Search for the cell housing the specified text and yield its [x, y] center coordinate. 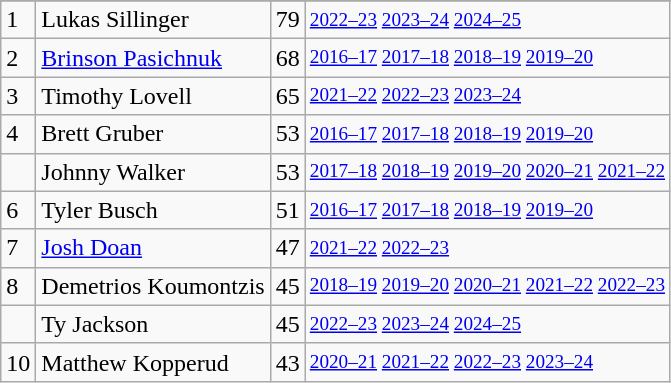
Josh Doan [153, 248]
1 [18, 20]
43 [288, 362]
7 [18, 248]
6 [18, 210]
Tyler Busch [153, 210]
2021–22 2022–23 2023–24 [487, 96]
8 [18, 286]
2 [18, 58]
2017–18 2018–19 2019–20 2020–21 2021–22 [487, 172]
4 [18, 134]
Matthew Kopperud [153, 362]
68 [288, 58]
51 [288, 210]
Lukas Sillinger [153, 20]
Demetrios Koumontzis [153, 286]
2018–19 2019–20 2020–21 2021–22 2022–23 [487, 286]
47 [288, 248]
3 [18, 96]
Johnny Walker [153, 172]
79 [288, 20]
Timothy Lovell [153, 96]
Brett Gruber [153, 134]
Ty Jackson [153, 324]
2021–22 2022–23 [487, 248]
Brinson Pasichnuk [153, 58]
65 [288, 96]
2020–21 2021–22 2022–23 2023–24 [487, 362]
10 [18, 362]
